Pinpoint the cell where the given text exists, returning its [X, Y] midpoint coordinate. 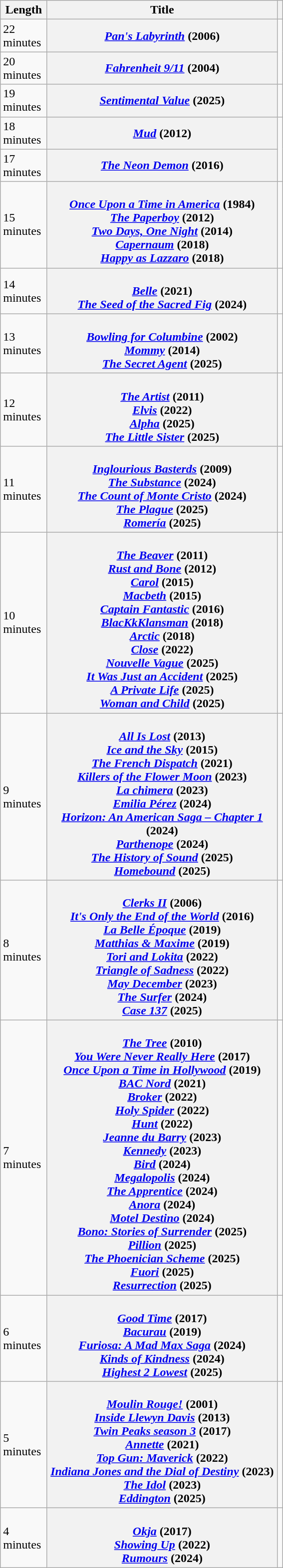
Belle (2021) The Seed of the Sacred Fig (2024) [162, 291]
Bowling for Columbine (2002) Mommy (2014) The Secret Agent (2025) [162, 343]
4 minutes [24, 1538]
6 minutes [24, 1339]
Fahrenheit 9/11 (2004) [162, 68]
The Neon Demon (2016) [162, 166]
Pan's Labyrinth (2006) [162, 36]
20 minutes [24, 68]
11 minutes [24, 489]
Inglourious Basterds (2009) The Substance (2024) The Count of Monte Cristo (2024) The Plague (2025) Romería (2025) [162, 489]
14 minutes [24, 291]
The Artist (2011) Elvis (2022) Alpha (2025) The Little Sister (2025) [162, 409]
Good Time (2017) Bacurau (2019) Furiosa: A Mad Max Saga (2024) Kinds of Kindness (2024) Highest 2 Lowest (2025) [162, 1339]
Once Upon a Time in America (1984) The Paperboy (2012) Two Days, One Night (2014) Capernaum (2018) Happy as Lazzaro (2018) [162, 224]
15 minutes [24, 224]
Sentimental Value (2025) [162, 101]
Okja (2017) Showing Up (2022) Rumours (2024) [162, 1538]
12 minutes [24, 409]
13 minutes [24, 343]
8 minutes [24, 951]
Length [24, 10]
19 minutes [24, 101]
10 minutes [24, 622]
22 minutes [24, 36]
Mud (2012) [162, 133]
18 minutes [24, 133]
17 minutes [24, 166]
9 minutes [24, 797]
5 minutes [24, 1445]
Title [162, 10]
7 minutes [24, 1158]
